Pinpoint the cell where the given text exists, returning its [x, y] midpoint coordinate. 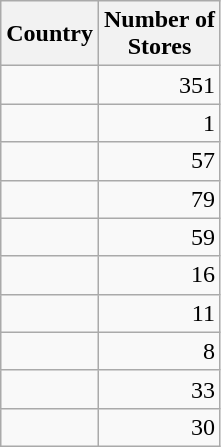
33 [159, 389]
16 [159, 275]
Number ofStores [159, 34]
8 [159, 351]
11 [159, 313]
79 [159, 199]
59 [159, 237]
Country [50, 34]
30 [159, 427]
351 [159, 85]
57 [159, 161]
1 [159, 123]
